Output the [x, y] coordinate of the center of the cell containing the given text.  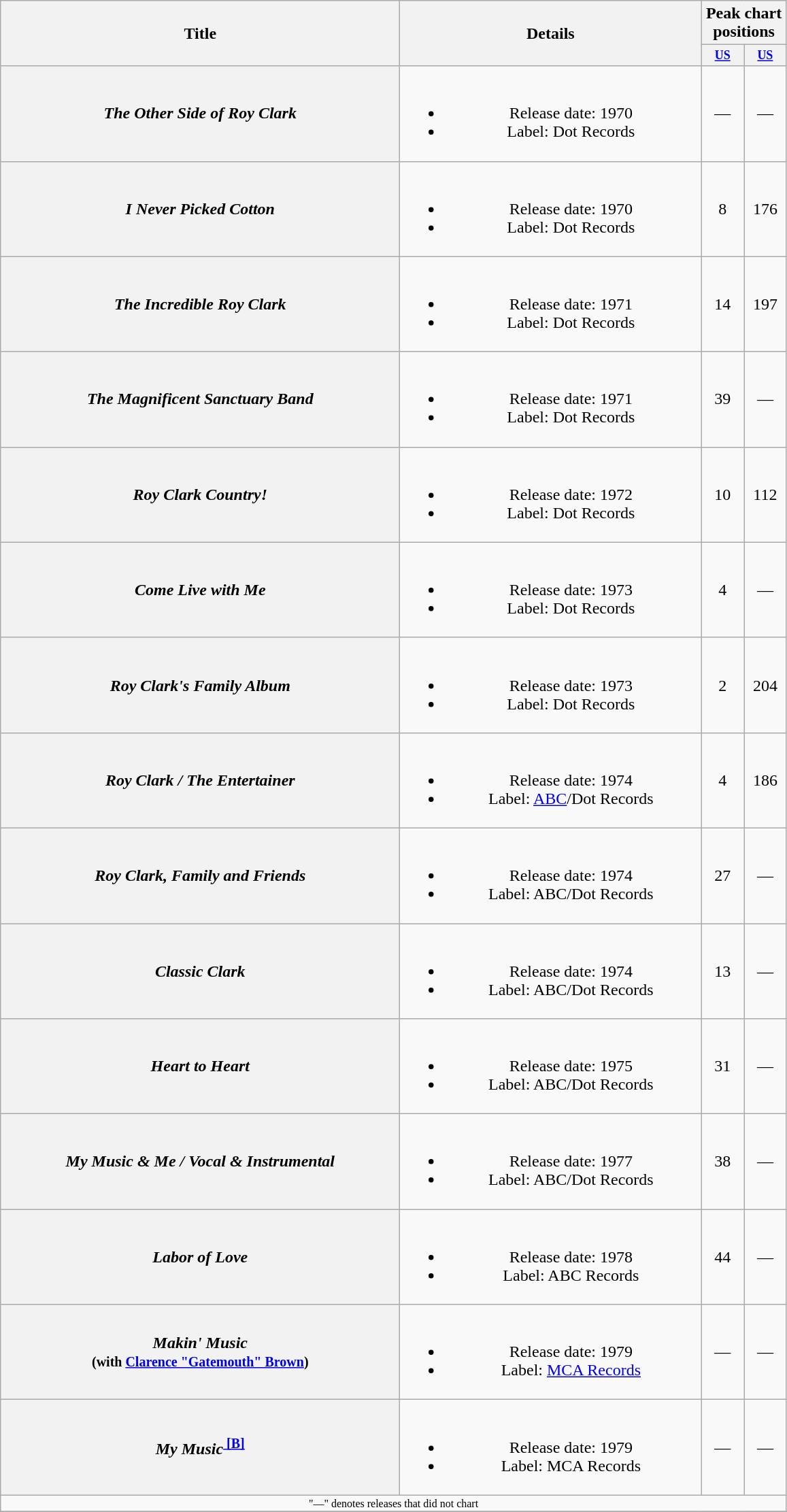
Roy Clark's Family Album [200, 685]
Roy Clark, Family and Friends [200, 875]
Peak chartpositions [744, 23]
186 [766, 780]
Release date: 1972Label: Dot Records [551, 494]
"—" denotes releases that did not chart [393, 1503]
204 [766, 685]
8 [722, 209]
112 [766, 494]
I Never Picked Cotton [200, 209]
38 [722, 1162]
197 [766, 304]
176 [766, 209]
Title [200, 33]
Heart to Heart [200, 1066]
Roy Clark / The Entertainer [200, 780]
The Other Side of Roy Clark [200, 114]
My Music & Me / Vocal & Instrumental [200, 1162]
39 [722, 399]
Details [551, 33]
My Music [B] [200, 1447]
31 [722, 1066]
10 [722, 494]
Release date: 1978Label: ABC Records [551, 1257]
Release date: 1975Label: ABC/Dot Records [551, 1066]
Release date: 1977Label: ABC/Dot Records [551, 1162]
2 [722, 685]
Come Live with Me [200, 590]
Labor of Love [200, 1257]
Makin' Music(with Clarence "Gatemouth" Brown) [200, 1352]
Roy Clark Country! [200, 494]
The Incredible Roy Clark [200, 304]
14 [722, 304]
The Magnificent Sanctuary Band [200, 399]
27 [722, 875]
13 [722, 971]
44 [722, 1257]
Classic Clark [200, 971]
